Detect which cell encompasses the target text, then output its [x, y] center coordinate. 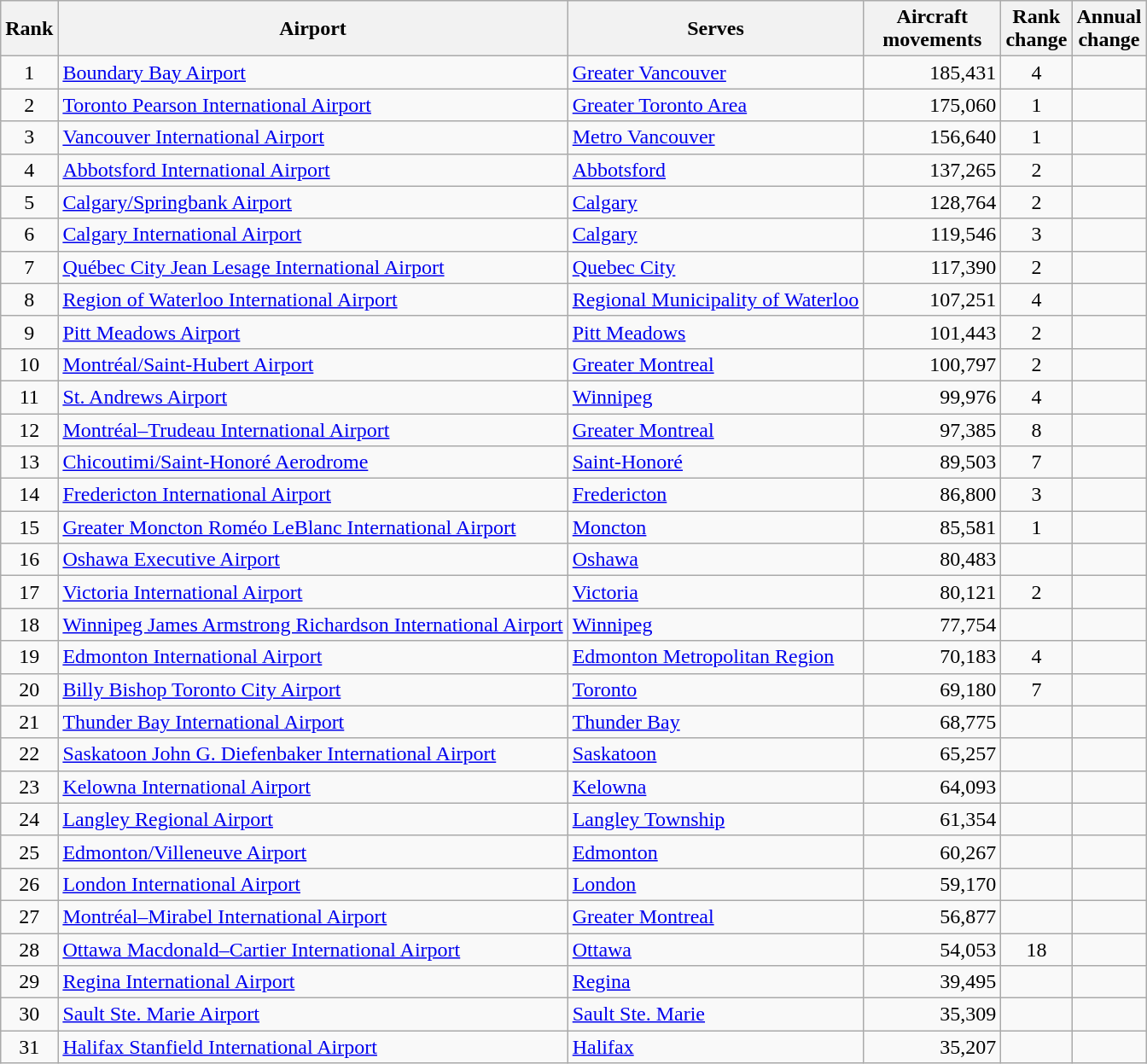
Pitt Meadows [715, 332]
117,390 [932, 267]
54,053 [932, 950]
56,877 [932, 916]
Saskatoon [715, 754]
London International Airport [312, 884]
Langley Township [715, 819]
Oshawa [715, 560]
39,495 [932, 982]
9 [29, 332]
Sault Ste. Marie [715, 1015]
Region of Waterloo International Airport [312, 299]
Ottawa [715, 950]
80,483 [932, 560]
Winnipeg James Armstrong Richardson International Airport [312, 625]
Victoria [715, 592]
Rank [29, 29]
86,800 [932, 495]
Greater Moncton Roméo LeBlanc International Airport [312, 527]
Abbotsford [715, 170]
Montréal–Trudeau International Airport [312, 429]
Serves [715, 29]
89,503 [932, 462]
156,640 [932, 137]
15 [29, 527]
99,976 [932, 397]
59,170 [932, 884]
80,121 [932, 592]
Sault Ste. Marie Airport [312, 1015]
Greater Vancouver [715, 73]
Thunder Bay [715, 722]
Montréal–Mirabel International Airport [312, 916]
107,251 [932, 299]
23 [29, 787]
London [715, 884]
12 [29, 429]
Calgary/Springbank Airport [312, 202]
Oshawa Executive Airport [312, 560]
30 [29, 1015]
Halifax [715, 1047]
Fredericton [715, 495]
Pitt Meadows Airport [312, 332]
Québec City Jean Lesage International Airport [312, 267]
35,309 [932, 1015]
100,797 [932, 364]
Vancouver International Airport [312, 137]
Edmonton/Villeneuve Airport [312, 852]
185,431 [932, 73]
11 [29, 397]
24 [29, 819]
Billy Bishop Toronto City Airport [312, 689]
68,775 [932, 722]
Edmonton International Airport [312, 657]
21 [29, 722]
13 [29, 462]
77,754 [932, 625]
Toronto Pearson International Airport [312, 105]
Saint-Honoré [715, 462]
Calgary International Airport [312, 235]
10 [29, 364]
20 [29, 689]
Saskatoon John G. Diefenbaker International Airport [312, 754]
Fredericton International Airport [312, 495]
64,093 [932, 787]
Kelowna International Airport [312, 787]
Regional Municipality of Waterloo [715, 299]
29 [29, 982]
35,207 [932, 1047]
Edmonton Metropolitan Region [715, 657]
Toronto [715, 689]
19 [29, 657]
175,060 [932, 105]
Kelowna [715, 787]
137,265 [932, 170]
17 [29, 592]
Montréal/Saint-Hubert Airport [312, 364]
16 [29, 560]
28 [29, 950]
Metro Vancouver [715, 137]
Chicoutimi/Saint-Honoré Aerodrome [312, 462]
69,180 [932, 689]
Aircraftmovements [932, 29]
Boundary Bay Airport [312, 73]
Quebec City [715, 267]
25 [29, 852]
Airport [312, 29]
Moncton [715, 527]
119,546 [932, 235]
101,443 [932, 332]
26 [29, 884]
Abbotsford International Airport [312, 170]
61,354 [932, 819]
70,183 [932, 657]
128,764 [932, 202]
Regina International Airport [312, 982]
85,581 [932, 527]
Victoria International Airport [312, 592]
6 [29, 235]
Rankchange [1036, 29]
St. Andrews Airport [312, 397]
22 [29, 754]
Regina [715, 982]
Edmonton [715, 852]
27 [29, 916]
Ottawa Macdonald–Cartier International Airport [312, 950]
31 [29, 1047]
Halifax Stanfield International Airport [312, 1047]
5 [29, 202]
Thunder Bay International Airport [312, 722]
65,257 [932, 754]
Annualchange [1109, 29]
Greater Toronto Area [715, 105]
60,267 [932, 852]
97,385 [932, 429]
14 [29, 495]
Langley Regional Airport [312, 819]
